Provide the (X, Y) coordinate of the cell's center where the given text is located.  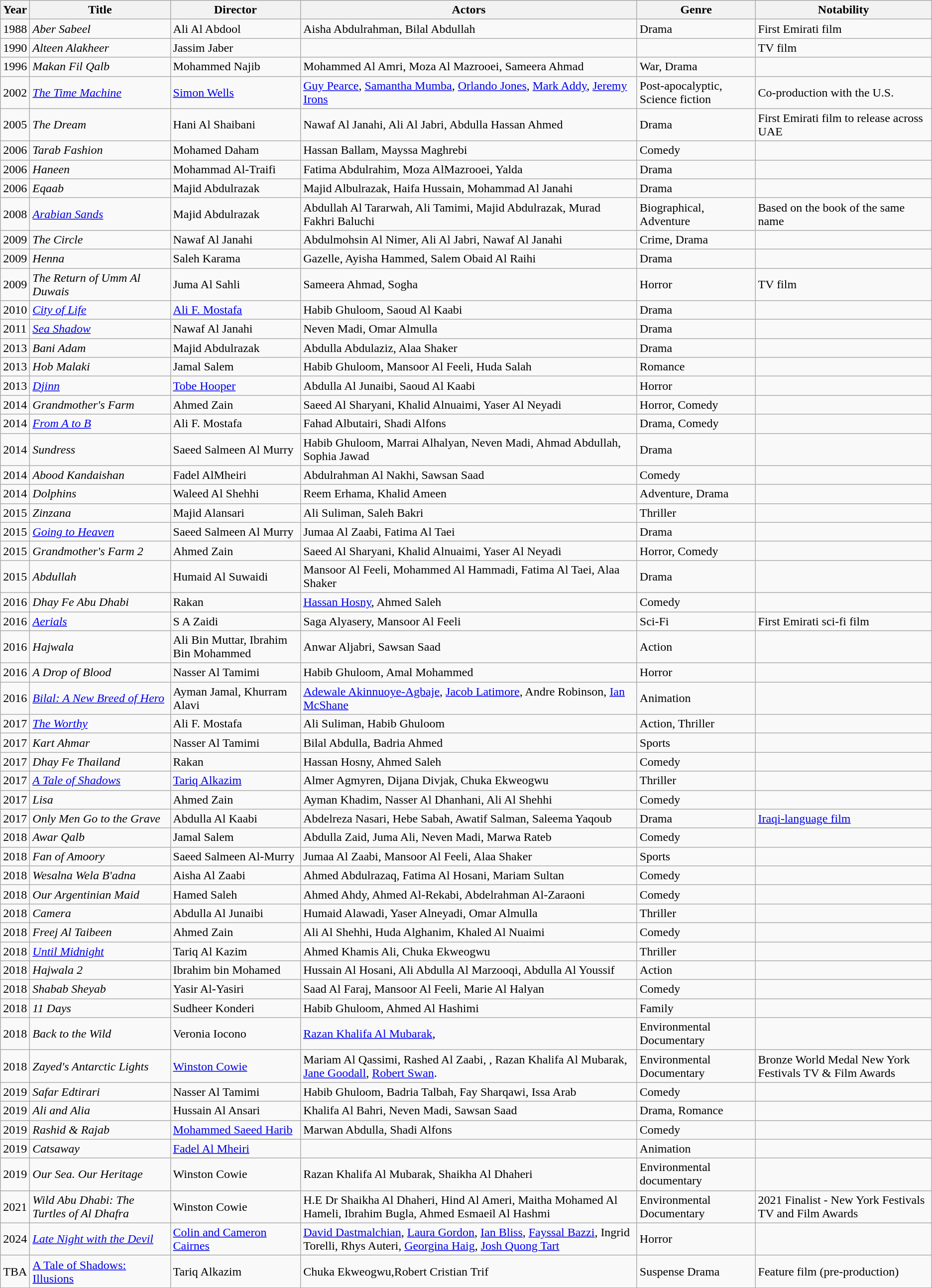
Abdulla Al Junaibi (235, 913)
S A Zaidi (235, 621)
Iraqi-language film (843, 819)
The Worthy (100, 724)
Sudheer Konderi (235, 1008)
Tariq Al Kazim (235, 951)
Tobe Hooper (235, 386)
2024 (15, 1239)
Biographical, Adventure (696, 214)
Saleh Karama (235, 258)
Kart Ahmar (100, 743)
Ali Suliman, Saleh Bakri (469, 513)
Shabab Sheyab (100, 989)
Jassim Jaber (235, 48)
Simon Wells (235, 93)
City of Life (100, 310)
2002 (15, 93)
Ali Al Abdool (235, 29)
Ayman Jamal, Khurram Alavi (235, 698)
Almer Agmyren, Dijana Divjak, Chuka Ekweogwu (469, 781)
Habib Ghuloom, Badria Talbah, Fay Sharqawi, Issa Arab (469, 1092)
Jumaa Al Zaabi, Mansoor Al Feeli, Alaa Shaker (469, 856)
Fatima Abdulrahim, Moza AlMazrooei, Yalda (469, 169)
2021 Finalist - New York Festivals TV and Film Awards (843, 1207)
A Tale of Shadows (100, 781)
Freej Al Taibeen (100, 932)
Hani Al Shaibani (235, 124)
Gazelle, Ayisha Hammed, Salem Obaid Al Raihi (469, 258)
War, Drama (696, 67)
1996 (15, 67)
Abdulmohsin Al Nimer, Ali Al Jabri, Nawaf Al Janahi (469, 239)
Abdelreza Nasari, Hebe Sabah, Awatif Salman, Saleema Yaqoub (469, 819)
First Emirati sci-fi film (843, 621)
Hassan Ballam, Mayssa Maghrebi (469, 150)
Abdulrahman Al Nakhi, Sawsan Saad (469, 475)
Environmental documentary (696, 1174)
The Circle (100, 239)
Camera (100, 913)
1988 (15, 29)
Mohamed Daham (235, 150)
Saga Alyasery, Mansoor Al Feeli (469, 621)
Crime, Drama (696, 239)
Ibrahim bin Mohamed (235, 970)
Fadel Al Mheiri (235, 1149)
Bronze World Medal New York Festivals TV & Film Awards (843, 1066)
H.E Dr Shaikha Al Dhaheri, Hind Al Ameri, Maitha Mohamed Al Hameli, Ibrahim Bugla, Ahmed Esmaeil Al Hashmi (469, 1207)
Ali Bin Muttar, Ibrahim Bin Mohammed (235, 647)
First Emirati film (843, 29)
Guy Pearce, Samantha Mumba, Orlando Jones, Mark Addy, Jeremy Irons (469, 93)
Wesalna Wela B'adna (100, 875)
Saad Al Faraj, Mansoor Al Feeli, Marie Al Halyan (469, 989)
Dhay Fe Abu Dhabi (100, 602)
Juma Al Sahli (235, 284)
Aisha Al Zaabi (235, 875)
Ali Al Shehhi, Huda Alghanim, Khaled Al Nuaimi (469, 932)
Bani Adam (100, 348)
Director (235, 10)
Mansoor Al Feeli, Mohammed Al Hammadi, Fatima Al Taei, Alaa Shaker (469, 577)
Nawaf Al Janahi, Ali Al Jabri, Abdulla Hassan Ahmed (469, 124)
Sea Shadow (100, 329)
Yasir Al-Yasiri (235, 989)
Dolphins (100, 494)
Hussain Al Ansari (235, 1111)
Grandmother's Farm 2 (100, 551)
Makan Fil Qalb (100, 67)
Humaid Alawadi, Yaser Alneyadi, Omar Almulla (469, 913)
Abdullah Al Tararwah, Ali Tamimi, Majid Abdulrazak, Murad Fakhri Baluchi (469, 214)
Rashid & Rajab (100, 1130)
Bilal: A New Breed of Hero (100, 698)
Ayman Khadim, Nasser Al Dhanhani, Ali Al Shehhi (469, 800)
Ahmed Ahdy, Ahmed Al-Rekabi, Abdelrahman Al-Zaraoni (469, 894)
Romance (696, 367)
Our Sea. Our Heritage (100, 1174)
Actors (469, 10)
Mohammed Najib (235, 67)
Abdulla Al Junaibi, Saoud Al Kaabi (469, 386)
Sameera Ahmad, Sogha (469, 284)
Drama, Romance (696, 1111)
Neven Madi, Omar Almulla (469, 329)
Abdulla Zaid, Juma Ali, Neven Madi, Marwa Rateb (469, 837)
Hamed Saleh (235, 894)
2005 (15, 124)
Hajwala 2 (100, 970)
Feature film (pre-production) (843, 1272)
Sundress (100, 449)
1990 (15, 48)
Adventure, Drama (696, 494)
Abdulla Al Kaabi (235, 819)
Abdulla Abdulaziz, Alaa Shaker (469, 348)
Alteen Alakheer (100, 48)
Mohammed Saeed Harib (235, 1130)
Hajwala (100, 647)
David Dastmalchian, Laura Gordon, Ian Bliss, Fayssal Bazzi, Ingrid Torelli, Rhys Auteri, Georgina Haig, Josh Quong Tart (469, 1239)
Habib Ghuloom, Mansoor Al Feeli, Huda Salah (469, 367)
Family (696, 1008)
Saeed Salmeen Al-Murry (235, 856)
Marwan Abdulla, Shadi Alfons (469, 1130)
Notability (843, 10)
Habib Ghuloom, Marrai Alhalyan, Neven Madi, Ahmad Abdullah, Sophia Jawad (469, 449)
Ahmed Abdulrazaq, Fatima Al Hosani, Mariam Sultan (469, 875)
Khalifa Al Bahri, Neven Madi, Sawsan Saad (469, 1111)
Razan Khalifa Al Mubarak, (469, 1034)
Ali Suliman, Habib Ghuloom (469, 724)
The Return of Umm Al Duwais (100, 284)
Awar Qalb (100, 837)
Henna (100, 258)
Catsaway (100, 1149)
2010 (15, 310)
Abdullah (100, 577)
Eqaab (100, 188)
Genre (696, 10)
2008 (15, 214)
Mariam Al Qassimi, Rashed Al Zaabi, , Razan Khalifa Al Mubarak, Jane Goodall, Robert Swan. (469, 1066)
From A to B (100, 424)
A Drop of Blood (100, 673)
Going to Heaven (100, 532)
TBA (15, 1272)
Habib Ghuloom, Saoud Al Kaabi (469, 310)
Bilal Abdulla, Badria Ahmed (469, 743)
Only Men Go to the Grave (100, 819)
Safar Edtirari (100, 1092)
Co-production with the U.S. (843, 93)
Late Night with the Devil (100, 1239)
Zayed's Antarctic Lights (100, 1066)
Sci-Fi (696, 621)
Habib Ghuloom, Amal Mohammed (469, 673)
Action, Thriller (696, 724)
Based on the book of the same name (843, 214)
Majid Alansari (235, 513)
Abood Kandaishan (100, 475)
Anwar Aljabri, Sawsan Saad (469, 647)
Waleed Al Shehhi (235, 494)
Reem Erhama, Khalid Ameen (469, 494)
The Time Machine (100, 93)
Jumaa Al Zaabi, Fatima Al Taei (469, 532)
Aerials (100, 621)
Chuka Ekweogwu,Robert Cristian Trif (469, 1272)
Humaid Al Suwaidi (235, 577)
11 Days (100, 1008)
Mohammed Al Amri, Moza Al Mazrooei, Sameera Ahmad (469, 67)
The Dream (100, 124)
Djinn (100, 386)
Habib Ghuloom, Ahmed Al Hashimi (469, 1008)
A Tale of Shadows: Illusions (100, 1272)
Zinzana (100, 513)
Adewale Akinnuoye-Agbaje, Jacob Latimore, Andre Robinson, Ian McShane (469, 698)
Hob Malaki (100, 367)
Back to the Wild (100, 1034)
Wild Abu Dhabi: The Turtles of Al Dhafra (100, 1207)
Ali and Alia (100, 1111)
Majid Albulrazak, Haifa Hussain, Mohammad Al Janahi (469, 188)
Dhay Fe Thailand (100, 762)
2011 (15, 329)
Mohammad Al-Traifi (235, 169)
Fahad Albutairi, Shadi Alfons (469, 424)
Drama, Comedy (696, 424)
Aber Sabeel (100, 29)
Our Argentinian Maid (100, 894)
Grandmother's Farm (100, 405)
Tarab Fashion (100, 150)
Arabian Sands (100, 214)
Suspense Drama (696, 1272)
Post-apocalyptic, Science fiction (696, 93)
Ahmed Khamis Ali, Chuka Ekweogwu (469, 951)
Hussain Al Hosani, Ali Abdulla Al Marzooqi, Abdulla Al Youssif (469, 970)
Colin and Cameron Cairnes (235, 1239)
Year (15, 10)
Veronia Iocono (235, 1034)
Fan of Amoory (100, 856)
Until Midnight (100, 951)
Lisa (100, 800)
Haneen (100, 169)
First Emirati film to release across UAE (843, 124)
2021 (15, 1207)
Razan Khalifa Al Mubarak, Shaikha Al Dhaheri (469, 1174)
Aisha Abdulrahman, Bilal Abdullah (469, 29)
Fadel AlMheiri (235, 475)
Title (100, 10)
